Identify which cell holds the provided text, then report its (x, y) central coordinate. 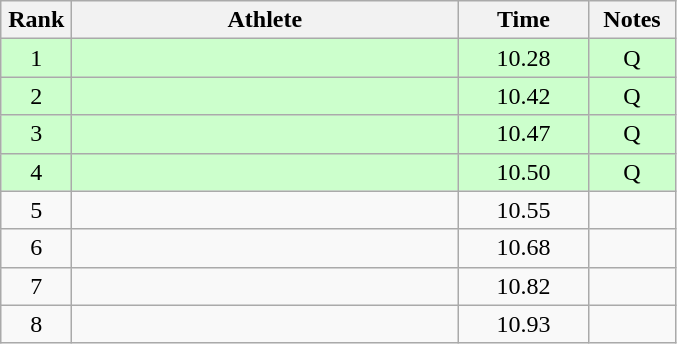
6 (36, 248)
Time (524, 20)
8 (36, 324)
10.42 (524, 96)
10.82 (524, 286)
Athlete (265, 20)
4 (36, 172)
7 (36, 286)
Rank (36, 20)
10.93 (524, 324)
1 (36, 58)
5 (36, 210)
3 (36, 134)
10.47 (524, 134)
2 (36, 96)
Notes (632, 20)
10.68 (524, 248)
10.28 (524, 58)
10.55 (524, 210)
10.50 (524, 172)
